Output the [X, Y] coordinate of the center of the cell containing the given text.  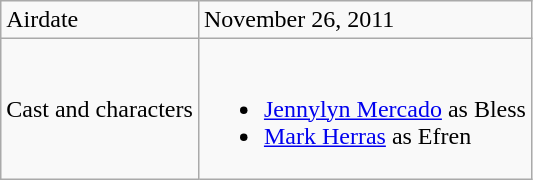
Jennylyn Mercado as BlessMark Herras as Efren [364, 109]
Cast and characters [100, 109]
Airdate [100, 20]
November 26, 2011 [364, 20]
